For the text-containing cell, return its midpoint in (x, y) coordinate format. 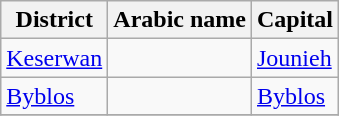
Jounieh (294, 58)
District (54, 20)
Arabic name (180, 20)
Keserwan (54, 58)
Capital (294, 20)
